For the text-containing cell, return its midpoint in (x, y) coordinate format. 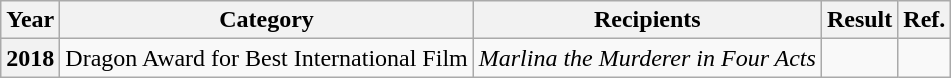
Ref. (924, 20)
Result (859, 20)
2018 (30, 58)
Recipients (647, 20)
Dragon Award for Best International Film (266, 58)
Marlina the Murderer in Four Acts (647, 58)
Category (266, 20)
Year (30, 20)
